Scan for the cell matching the given text and deliver its [X, Y] coordinate at center. 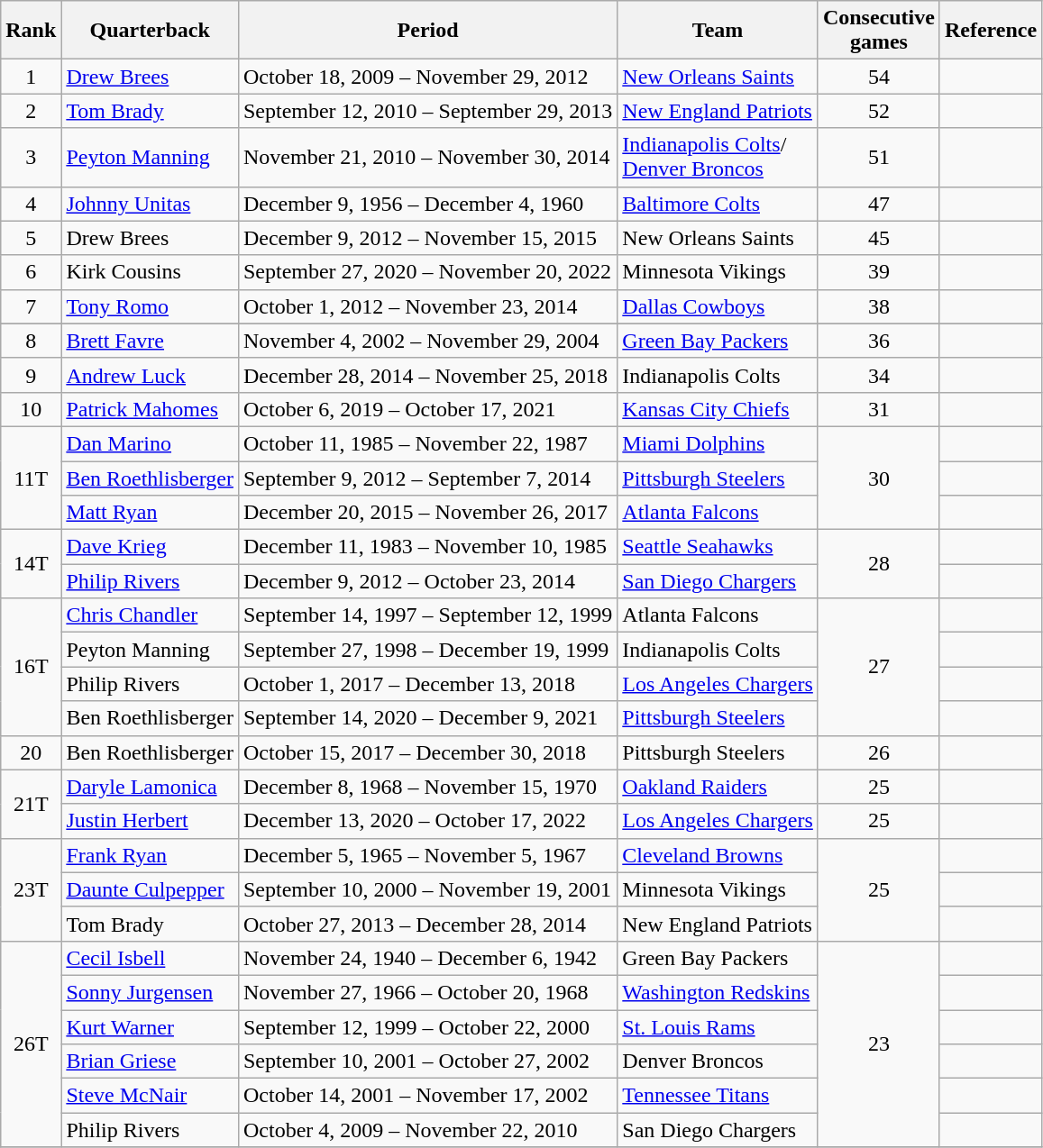
39 [878, 272]
Sonny Jurgensen [150, 992]
2 [31, 111]
Daryle Lamonica [150, 787]
September 27, 1998 – December 19, 1999 [427, 650]
St. Louis Rams [718, 1026]
December 13, 2020 – October 17, 2022 [427, 821]
5 [31, 238]
Steve McNair [150, 1096]
September 10, 2001 – October 27, 2002 [427, 1061]
26T [31, 1043]
Kansas City Chiefs [718, 409]
September 12, 2010 – September 29, 2013 [427, 111]
52 [878, 111]
Baltimore Colts [718, 204]
Johnny Unitas [150, 204]
Denver Broncos [718, 1061]
October 14, 2001 – November 17, 2002 [427, 1096]
Tennessee Titans [718, 1096]
26 [878, 752]
December 9, 2012 – November 15, 2015 [427, 238]
September 14, 1997 – September 12, 1999 [427, 615]
Washington Redskins [718, 992]
Brett Favre [150, 341]
Reference [990, 31]
Brian Griese [150, 1061]
Andrew Luck [150, 375]
Daunte Culpepper [150, 889]
Indianapolis Colts/ Denver Broncos [718, 157]
Consecutivegames [878, 31]
November 24, 1940 – December 6, 1942 [427, 958]
16T [31, 667]
September 12, 1999 – October 22, 2000 [427, 1026]
36 [878, 341]
6 [31, 272]
September 27, 2020 – November 20, 2022 [427, 272]
9 [31, 375]
Patrick Mahomes [150, 409]
October 1, 2017 – December 13, 2018 [427, 684]
October 18, 2009 – November 29, 2012 [427, 77]
November 4, 2002 – November 29, 2004 [427, 341]
Cecil Isbell [150, 958]
Dan Marino [150, 443]
September 10, 2000 – November 19, 2001 [427, 889]
Frank Ryan [150, 855]
54 [878, 77]
34 [878, 375]
December 20, 2015 – November 26, 2017 [427, 513]
27 [878, 667]
December 9, 1956 – December 4, 1960 [427, 204]
October 1, 2012 – November 23, 2014 [427, 306]
11T [31, 478]
23T [31, 889]
51 [878, 157]
8 [31, 341]
7 [31, 306]
October 27, 2013 – December 28, 2014 [427, 924]
October 15, 2017 – December 30, 2018 [427, 752]
Seattle Seahawks [718, 547]
Kurt Warner [150, 1026]
September 9, 2012 – September 7, 2014 [427, 478]
45 [878, 238]
3 [31, 157]
38 [878, 306]
28 [878, 564]
4 [31, 204]
November 21, 2010 – November 30, 2014 [427, 157]
30 [878, 478]
14T [31, 564]
December 5, 1965 – November 5, 1967 [427, 855]
1 [31, 77]
Kirk Cousins [150, 272]
September 14, 2020 – December 9, 2021 [427, 718]
Justin Herbert [150, 821]
Cleveland Browns [718, 855]
Chris Chandler [150, 615]
20 [31, 752]
October 6, 2019 – October 17, 2021 [427, 409]
December 28, 2014 – November 25, 2018 [427, 375]
Dave Krieg [150, 547]
Period [427, 31]
23 [878, 1043]
December 11, 1983 – November 10, 1985 [427, 547]
December 9, 2012 – October 23, 2014 [427, 581]
Rank [31, 31]
21T [31, 804]
31 [878, 409]
Dallas Cowboys [718, 306]
Tony Romo [150, 306]
Team [718, 31]
47 [878, 204]
Oakland Raiders [718, 787]
Quarterback [150, 31]
December 8, 1968 – November 15, 1970 [427, 787]
October 4, 2009 – November 22, 2010 [427, 1130]
October 11, 1985 – November 22, 1987 [427, 443]
Matt Ryan [150, 513]
10 [31, 409]
Miami Dolphins [718, 443]
November 27, 1966 – October 20, 1968 [427, 992]
